Output the [x, y] coordinate of the center of the cell containing the given text.  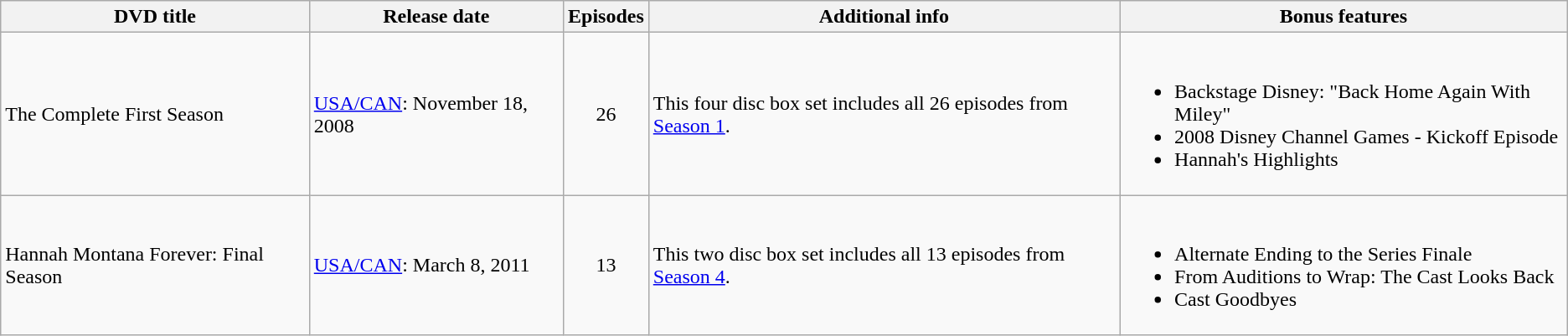
This two disc box set includes all 13 episodes from Season 4. [884, 265]
Backstage Disney: "Back Home Again With Miley"2008 Disney Channel Games - Kickoff EpisodeHannah's Highlights [1344, 114]
Additional info [884, 17]
Bonus features [1344, 17]
Alternate Ending to the Series FinaleFrom Auditions to Wrap: The Cast Looks BackCast Goodbyes [1344, 265]
USA/CAN: March 8, 2011 [436, 265]
13 [606, 265]
USA/CAN: November 18, 2008 [436, 114]
Release date [436, 17]
The Complete First Season [156, 114]
This four disc box set includes all 26 episodes from Season 1. [884, 114]
DVD title [156, 17]
Episodes [606, 17]
26 [606, 114]
Hannah Montana Forever: Final Season [156, 265]
